Capture the cell that displays the provided text and extract its (x, y) central coordinate. 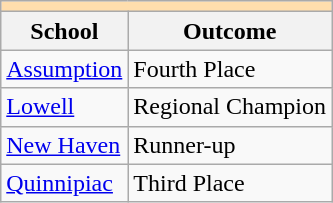
Quinnipiac (64, 183)
Fourth Place (230, 69)
Assumption (64, 69)
Lowell (64, 107)
Outcome (230, 31)
Runner-up (230, 145)
New Haven (64, 145)
Regional Champion (230, 107)
School (64, 31)
Third Place (230, 183)
